Return the (x, y) coordinate for the center point of the cell that contains the specified text.  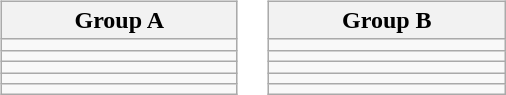
Group A (119, 20)
Group B (387, 20)
